Pinpoint the cell where the given text exists, returning its (X, Y) midpoint coordinate. 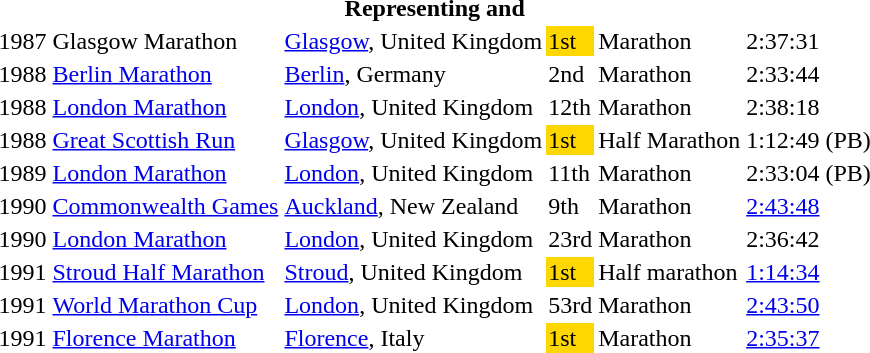
Auckland, New Zealand (414, 206)
Stroud Half Marathon (166, 272)
Stroud, United Kingdom (414, 272)
Berlin, Germany (414, 74)
Half marathon (670, 272)
Berlin Marathon (166, 74)
Florence Marathon (166, 338)
Commonwealth Games (166, 206)
11th (570, 173)
Glasgow Marathon (166, 41)
12th (570, 107)
Florence, Italy (414, 338)
Half Marathon (670, 140)
53rd (570, 305)
23rd (570, 239)
World Marathon Cup (166, 305)
Great Scottish Run (166, 140)
9th (570, 206)
2nd (570, 74)
